Output the [x, y] coordinate of the center of the cell containing the given text.  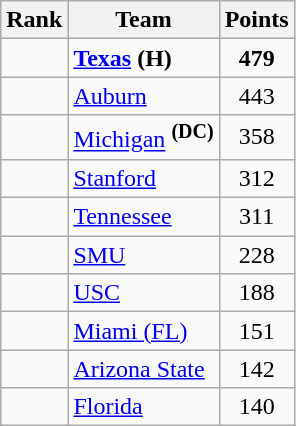
Tennessee [144, 217]
358 [256, 138]
Arizona State [144, 369]
311 [256, 217]
Michigan (DC) [144, 138]
443 [256, 96]
312 [256, 178]
228 [256, 255]
Florida [144, 407]
Rank [34, 20]
Miami (FL) [144, 331]
Points [256, 20]
USC [144, 293]
142 [256, 369]
151 [256, 331]
Team [144, 20]
SMU [144, 255]
Texas (H) [144, 58]
Stanford [144, 178]
140 [256, 407]
Auburn [144, 96]
479 [256, 58]
188 [256, 293]
